Find where the given text appears and provide that cell's center as (X, Y) coordinate. 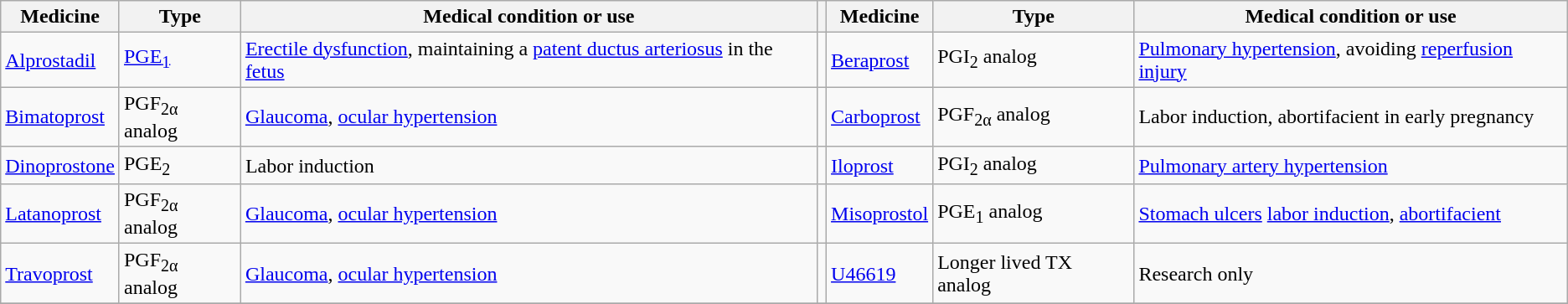
PGE1 analog (1034, 214)
Travoprost (60, 273)
Alprostadil (60, 60)
Stomach ulcers labor induction, abortifacient (1350, 214)
Iloprost (879, 165)
Research only (1350, 273)
Pulmonary hypertension, avoiding reperfusion injury (1350, 60)
Labor induction, abortifacient in early pregnancy (1350, 117)
Bimatoprost (60, 117)
U46619 (879, 273)
Longer lived TX analog (1034, 273)
Dinoprostone (60, 165)
PGE1 (179, 60)
Latanoprost (60, 214)
Labor induction (529, 165)
Pulmonary artery hypertension (1350, 165)
Carboprost (879, 117)
Erectile dysfunction, maintaining a patent ductus arteriosus in the fetus (529, 60)
Beraprost (879, 60)
Misoprostol (879, 214)
PGE2 (179, 165)
